Provide the (X, Y) coordinate of the cell's center where the given text is located.  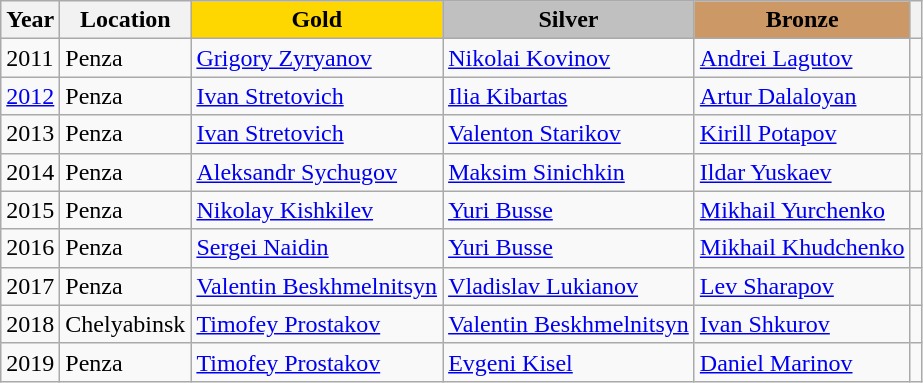
Nikolai Kovinov (569, 58)
Kirill Potapov (802, 134)
2012 (30, 96)
Vladislav Lukianov (569, 286)
Chelyabinsk (126, 324)
Ildar Yuskaev (802, 172)
2019 (30, 362)
Andrei Lagutov (802, 58)
Silver (569, 20)
Daniel Marinov (802, 362)
Aleksandr Sychugov (317, 172)
Maksim Sinichkin (569, 172)
Bronze (802, 20)
2014 (30, 172)
2013 (30, 134)
2016 (30, 248)
2018 (30, 324)
Gold (317, 20)
Artur Dalaloyan (802, 96)
Grigory Zyryanov (317, 58)
Mikhail Khudchenko (802, 248)
2015 (30, 210)
2011 (30, 58)
Location (126, 20)
Ivan Shkurov (802, 324)
Sergei Naidin (317, 248)
Ilia Kibartas (569, 96)
2017 (30, 286)
Evgeni Kisel (569, 362)
Nikolay Kishkilev (317, 210)
Valenton Starikov (569, 134)
Mikhail Yurchenko (802, 210)
Year (30, 20)
Lev Sharapov (802, 286)
